Provide the (X, Y) coordinate of the cell's center where the given text is located.  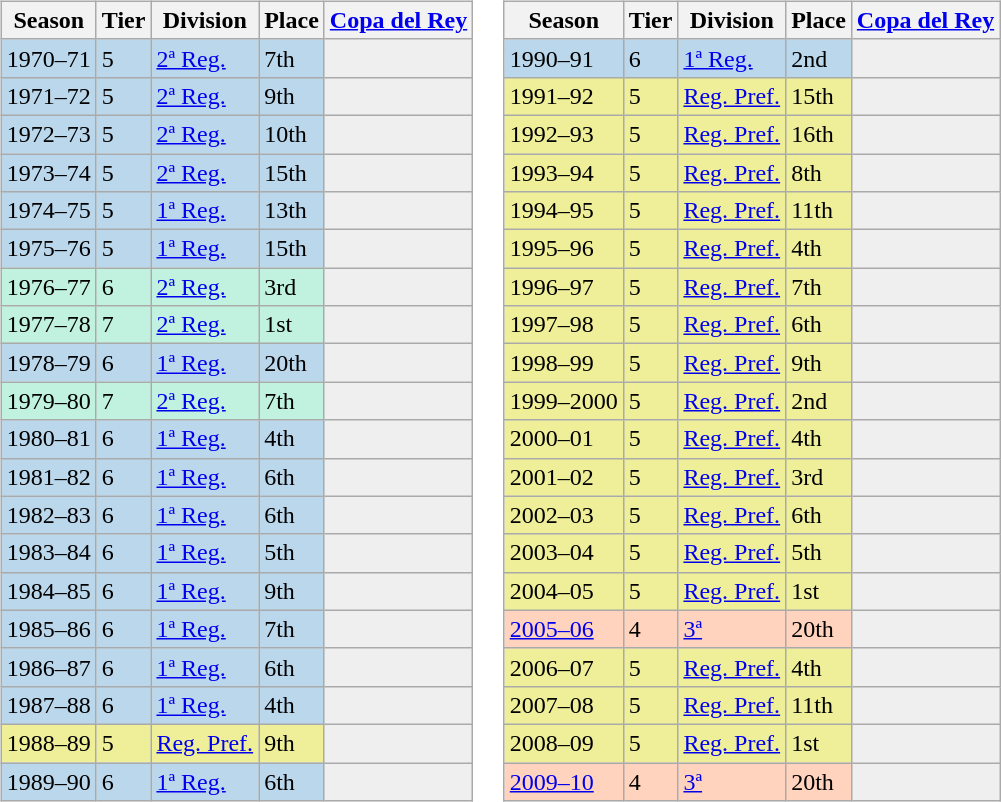
1982–83 (48, 515)
8th (819, 173)
1988–89 (48, 743)
1989–90 (48, 781)
1985–86 (48, 629)
2006–07 (564, 667)
2007–08 (564, 705)
1990–91 (564, 58)
1992–93 (564, 134)
1983–84 (48, 553)
1991–92 (564, 96)
1984–85 (48, 591)
1981–82 (48, 477)
2003–04 (564, 553)
1976–77 (48, 287)
1979–80 (48, 401)
1972–73 (48, 134)
1986–87 (48, 667)
1998–99 (564, 363)
2008–09 (564, 743)
2005–06 (564, 629)
1999–2000 (564, 401)
2001–02 (564, 477)
1993–94 (564, 173)
2004–05 (564, 591)
1978–79 (48, 363)
13th (292, 211)
2009–10 (564, 781)
1970–71 (48, 58)
1975–76 (48, 249)
1980–81 (48, 439)
1977–78 (48, 325)
2000–01 (564, 439)
10th (292, 134)
1997–98 (564, 325)
1994–95 (564, 211)
2002–03 (564, 515)
1987–88 (48, 705)
1995–96 (564, 249)
1974–75 (48, 211)
1971–72 (48, 96)
16th (819, 134)
1996–97 (564, 287)
1973–74 (48, 173)
